Identify which cell holds the provided text, then report its [x, y] central coordinate. 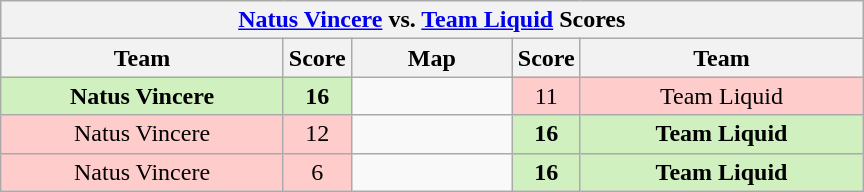
Natus Vincere vs. Team Liquid Scores [432, 20]
Map [432, 58]
12 [317, 134]
11 [546, 96]
6 [317, 172]
